Extract the [X, Y] coordinate from the center of the cell holding the provided text.  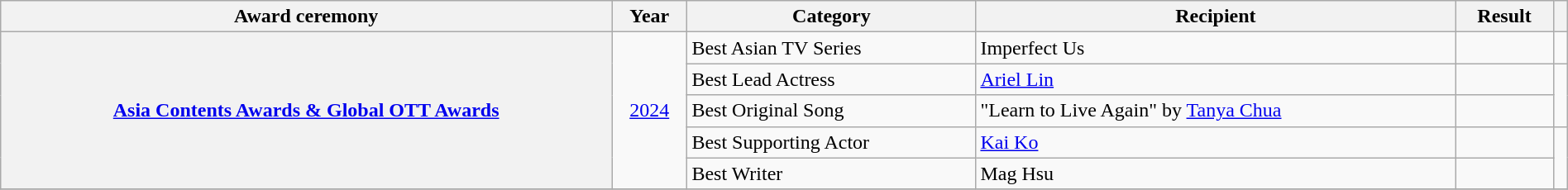
"Learn to Live Again" by Tanya Chua [1216, 111]
Award ceremony [306, 17]
2024 [650, 111]
Asia Contents Awards & Global OTT Awards [306, 111]
Year [650, 17]
Best Original Song [832, 111]
Best Supporting Actor [832, 142]
Ariel Lin [1216, 79]
Result [1504, 17]
Recipient [1216, 17]
Best Asian TV Series [832, 48]
Best Writer [832, 173]
Imperfect Us [1216, 48]
Category [832, 17]
Kai Ko [1216, 142]
Mag Hsu [1216, 173]
Best Lead Actress [832, 79]
